Extract the (x, y) coordinate from the center of the cell holding the provided text.  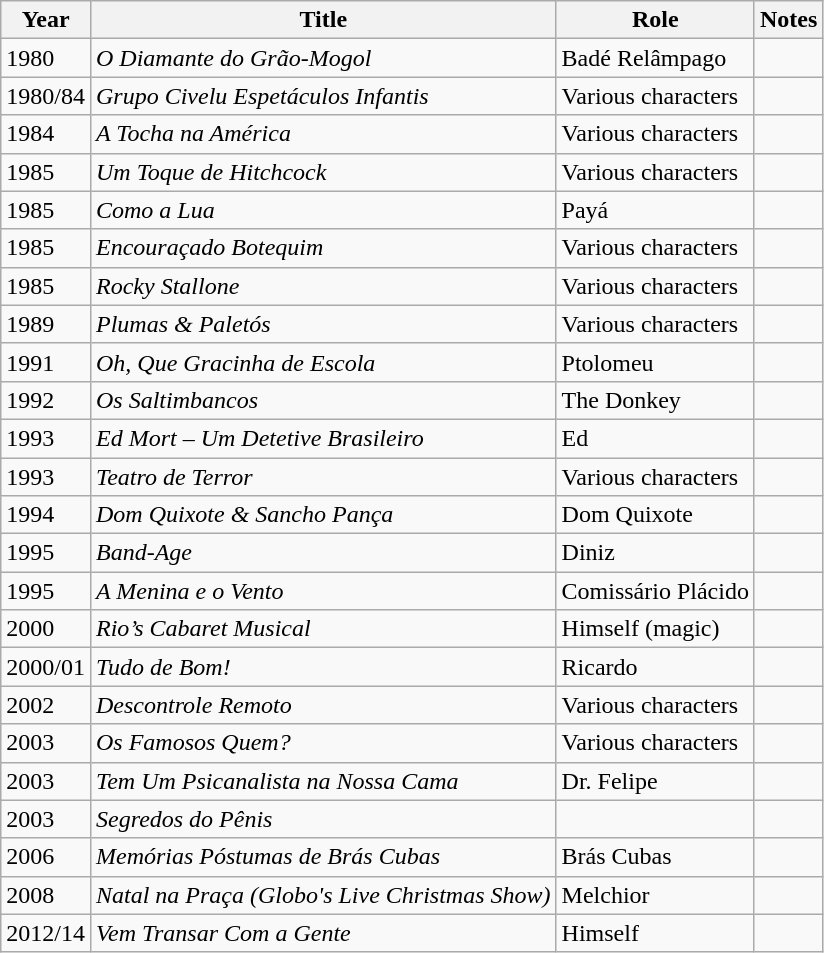
1991 (46, 362)
1980/84 (46, 96)
2012/14 (46, 933)
Dom Quixote (655, 515)
1980 (46, 58)
Year (46, 20)
Vem Transar Com a Gente (323, 933)
Como a Lua (323, 210)
2002 (46, 705)
2000/01 (46, 667)
Oh, Que Gracinha de Escola (323, 362)
Payá (655, 210)
2006 (46, 857)
Ed Mort – Um Detetive Brasileiro (323, 438)
Plumas & Paletós (323, 324)
Tudo de Bom! (323, 667)
Grupo Civelu Espetáculos Infantis (323, 96)
2008 (46, 895)
Himself (655, 933)
Os Famosos Quem? (323, 743)
Role (655, 20)
Ricardo (655, 667)
Ed (655, 438)
1992 (46, 400)
Tem Um Psicanalista na Nossa Cama (323, 781)
Dom Quixote & Sancho Pança (323, 515)
Badé Relâmpago (655, 58)
Encouraçado Botequim (323, 248)
Himself (magic) (655, 629)
Title (323, 20)
1994 (46, 515)
A Tocha na América (323, 134)
The Donkey (655, 400)
Segredos do Pênis (323, 819)
1989 (46, 324)
Os Saltimbancos (323, 400)
Descontrole Remoto (323, 705)
Dr. Felipe (655, 781)
Notes (788, 20)
Rocky Stallone (323, 286)
Teatro de Terror (323, 477)
Ptolomeu (655, 362)
Melchior (655, 895)
Diniz (655, 553)
Natal na Praça (Globo's Live Christmas Show) (323, 895)
Band-Age (323, 553)
A Menina e o Vento (323, 591)
1984 (46, 134)
Brás Cubas (655, 857)
Um Toque de Hitchcock (323, 172)
Comissário Plácido (655, 591)
O Diamante do Grão-Mogol (323, 58)
2000 (46, 629)
Memórias Póstumas de Brás Cubas (323, 857)
Rio’s Cabaret Musical (323, 629)
